Determine the (x, y) coordinate at the center of the cell enclosing the given text.  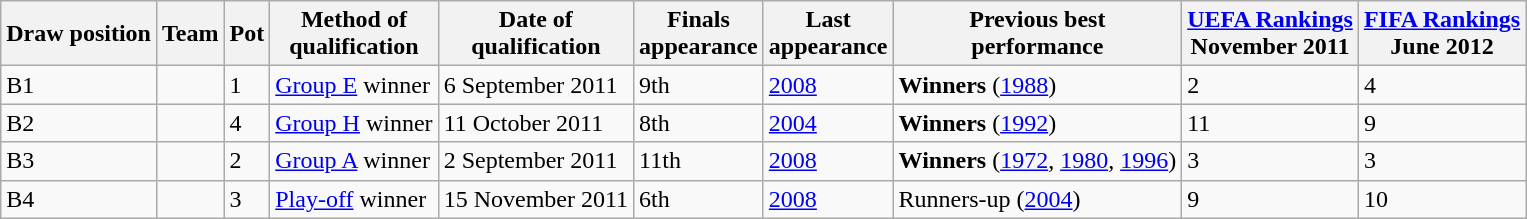
9th (699, 85)
Pot (247, 34)
Previous bestperformance (1038, 34)
B3 (79, 161)
10 (1442, 199)
B4 (79, 199)
2004 (828, 123)
Team (190, 34)
Winners (1992) (1038, 123)
Group A winner (354, 161)
B1 (79, 85)
11 (1270, 123)
Group E winner (354, 85)
8th (699, 123)
6th (699, 199)
Date ofqualification (536, 34)
15 November 2011 (536, 199)
Method ofqualification (354, 34)
Winners (1988) (1038, 85)
1 (247, 85)
11 October 2011 (536, 123)
B2 (79, 123)
Play-off winner (354, 199)
Runners-up (2004) (1038, 199)
Finalsappearance (699, 34)
FIFA RankingsJune 2012 (1442, 34)
Winners (1972, 1980, 1996) (1038, 161)
Group H winner (354, 123)
11th (699, 161)
Draw position (79, 34)
UEFA RankingsNovember 2011 (1270, 34)
2 September 2011 (536, 161)
Lastappearance (828, 34)
6 September 2011 (536, 85)
